Output the [X, Y] coordinate of the center of the cell containing the given text.  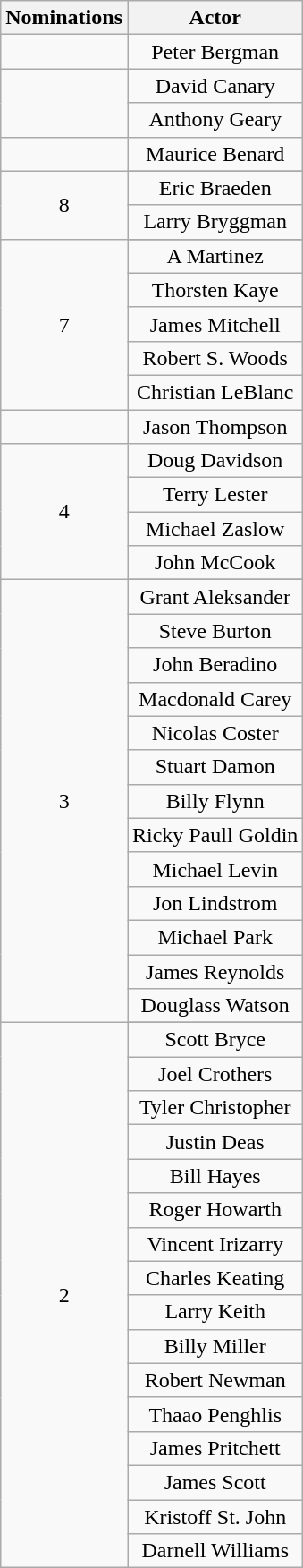
John Beradino [215, 665]
Steve Burton [215, 631]
Grant Aleksander [215, 597]
Robert Newman [215, 1380]
Roger Howarth [215, 1210]
Christian LeBlanc [215, 392]
David Canary [215, 86]
Thaao Penghlis [215, 1414]
Jon Lindstrom [215, 903]
2 [64, 1296]
Kristoff St. John [215, 1517]
8 [64, 205]
Eric Braeden [215, 188]
Doug Davidson [215, 461]
Thorsten Kaye [215, 290]
Stuart Damon [215, 767]
Bill Hayes [215, 1176]
Nicolas Coster [215, 733]
Vincent Irizarry [215, 1244]
4 [64, 512]
Billy Flynn [215, 801]
Robert S. Woods [215, 358]
Tyler Christopher [215, 1108]
Nominations [64, 18]
Douglass Watson [215, 1006]
3 [64, 802]
Ricky Paull Goldin [215, 835]
James Mitchell [215, 324]
James Reynolds [215, 971]
James Pritchett [215, 1448]
Justin Deas [215, 1142]
Charles Keating [215, 1278]
Peter Bergman [215, 52]
Actor [215, 18]
Terry Lester [215, 495]
James Scott [215, 1482]
Michael Zaslow [215, 529]
Billy Miller [215, 1346]
Scott Bryce [215, 1040]
Michael Park [215, 937]
7 [64, 324]
Larry Bryggman [215, 222]
John McCook [215, 563]
Michael Levin [215, 869]
Joel Crothers [215, 1074]
Darnell Williams [215, 1551]
A Martinez [215, 256]
Jason Thompson [215, 427]
Anthony Geary [215, 120]
Larry Keith [215, 1312]
Maurice Benard [215, 154]
Macdonald Carey [215, 699]
